Determine the (X, Y) coordinate at the center of the cell enclosing the given text.  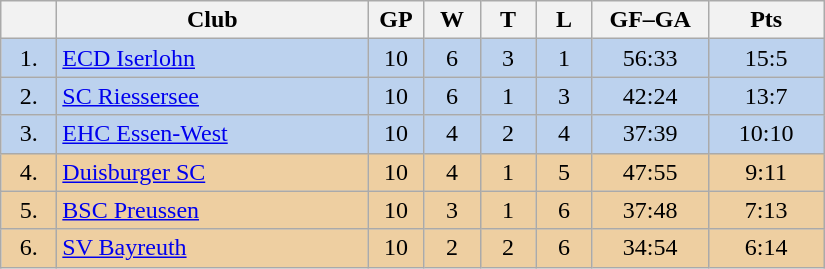
15:5 (766, 58)
SV Bayreuth (212, 248)
6. (29, 248)
EHC Essen-West (212, 134)
T (508, 20)
9:11 (766, 172)
4. (29, 172)
42:24 (650, 96)
ECD Iserlohn (212, 58)
Duisburger SC (212, 172)
10:10 (766, 134)
L (564, 20)
BSC Preussen (212, 210)
37:48 (650, 210)
2. (29, 96)
GP (396, 20)
6:14 (766, 248)
Club (212, 20)
GF–GA (650, 20)
Pts (766, 20)
37:39 (650, 134)
47:55 (650, 172)
5 (564, 172)
W (452, 20)
SC Riessersee (212, 96)
1. (29, 58)
13:7 (766, 96)
5. (29, 210)
34:54 (650, 248)
56:33 (650, 58)
7:13 (766, 210)
3. (29, 134)
